For the text-containing cell, return its midpoint in (X, Y) coordinate format. 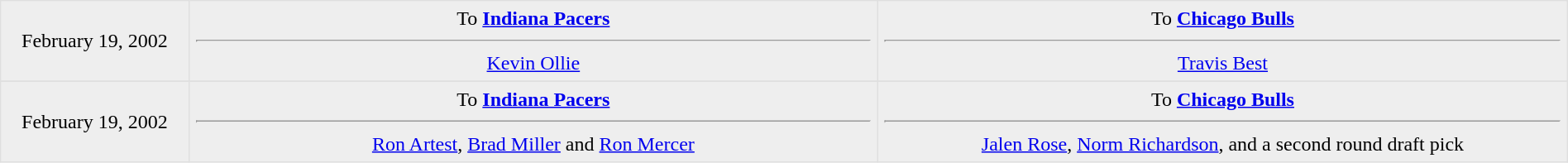
To Indiana PacersKevin Ollie (533, 41)
To Indiana PacersRon Artest, Brad Miller and Ron Mercer (533, 122)
To Chicago Bulls Travis Best (1223, 41)
To Chicago BullsJalen Rose, Norm Richardson, and a second round draft pick (1223, 122)
